Return (X, Y) of the center of cell containing provided text 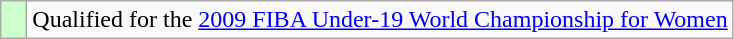
Qualified for the 2009 FIBA Under-19 World Championship for Women (380, 20)
